Output the (x, y) coordinate of the center of the cell containing the given text.  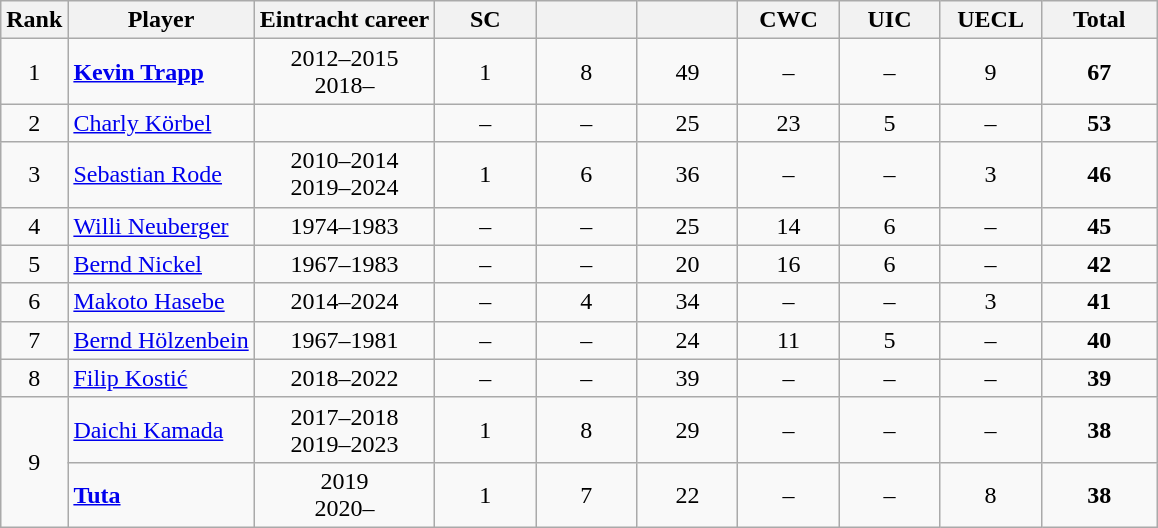
Rank (34, 20)
Makoto Hasebe (161, 302)
2018–2022 (344, 378)
49 (688, 72)
23 (788, 123)
Eintracht career (344, 20)
2017–20182019–2023 (344, 430)
24 (688, 340)
Tuta (161, 494)
CWC (788, 20)
2 (34, 123)
42 (1099, 264)
Bernd Hölzenbein (161, 340)
Charly Körbel (161, 123)
Filip Kostić (161, 378)
SC (486, 20)
16 (788, 264)
11 (788, 340)
67 (1099, 72)
Sebastian Rode (161, 174)
45 (1099, 226)
Total (1099, 20)
22 (688, 494)
UECL (990, 20)
Bernd Nickel (161, 264)
1967–1983 (344, 264)
2010–20142019–2024 (344, 174)
34 (688, 302)
41 (1099, 302)
1974–1983 (344, 226)
UIC (890, 20)
1967–1981 (344, 340)
40 (1099, 340)
Player (161, 20)
36 (688, 174)
Willi Neuberger (161, 226)
2014–2024 (344, 302)
20 (688, 264)
53 (1099, 123)
2012–20152018– (344, 72)
Kevin Trapp (161, 72)
46 (1099, 174)
29 (688, 430)
20192020– (344, 494)
14 (788, 226)
Daichi Kamada (161, 430)
